Extract the (X, Y) coordinate from the center of the cell holding the provided text.  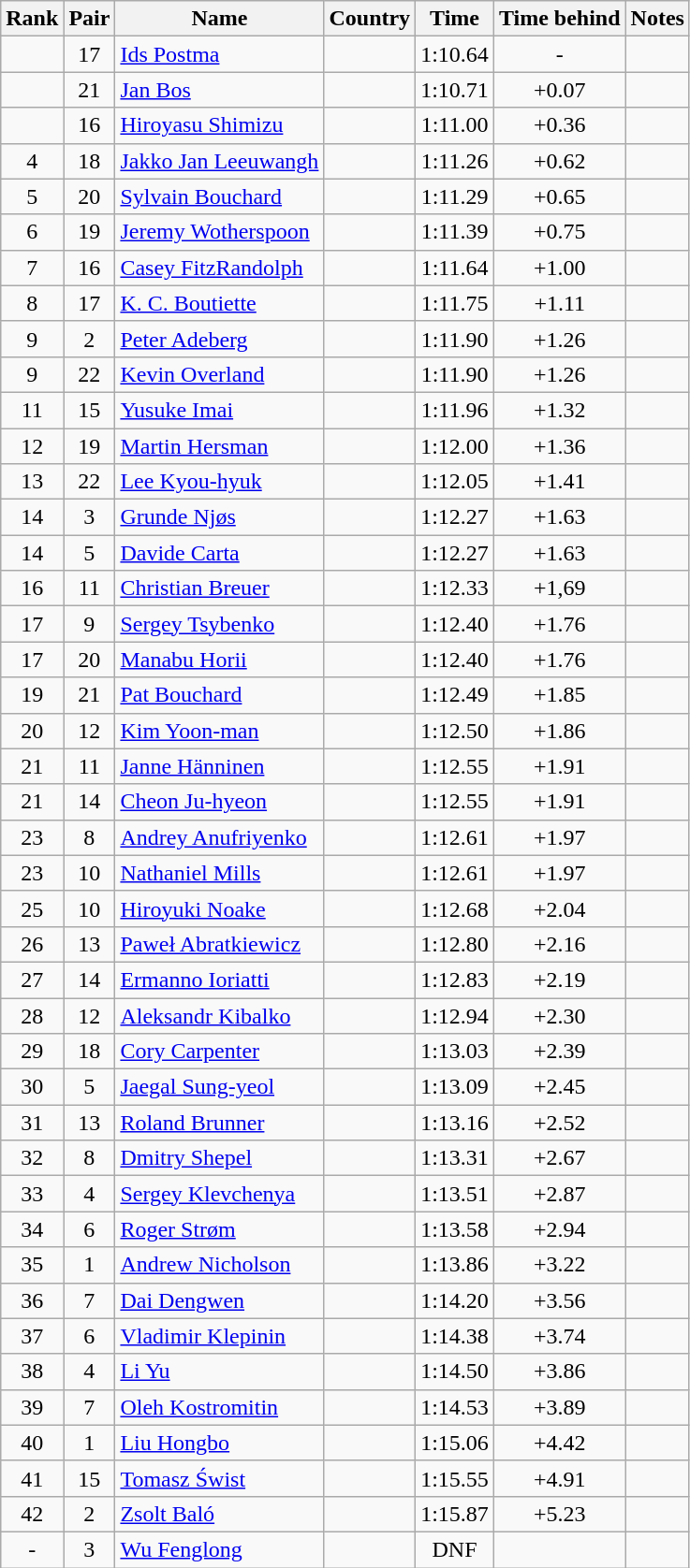
Jeremy Wotherspoon (219, 232)
Sergey Klevchenya (219, 1194)
+2.94 (560, 1229)
1:12.00 (455, 446)
1:11.39 (455, 232)
+1.41 (560, 482)
Country (370, 19)
Martin Hersman (219, 446)
1:11.26 (455, 161)
+2.16 (560, 944)
42 (32, 1514)
+3.86 (560, 1372)
Andrew Nicholson (219, 1265)
+0.75 (560, 232)
Peter Adeberg (219, 339)
1:15.06 (455, 1443)
38 (32, 1372)
1:14.20 (455, 1300)
1:13.16 (455, 1123)
Dai Dengwen (219, 1300)
1:13.31 (455, 1158)
1:11.96 (455, 410)
33 (32, 1194)
40 (32, 1443)
Christian Breuer (219, 588)
39 (32, 1407)
+2.87 (560, 1194)
Sergey Tsybenko (219, 624)
35 (32, 1265)
+2.52 (560, 1123)
27 (32, 980)
Sylvain Bouchard (219, 196)
Roger Strøm (219, 1229)
+2.19 (560, 980)
Davide Carta (219, 553)
Dmitry Shepel (219, 1158)
1:15.55 (455, 1478)
Pair (90, 19)
1:12.68 (455, 908)
25 (32, 908)
1:11.64 (455, 268)
Yusuke Imai (219, 410)
+1.85 (560, 695)
+1.32 (560, 410)
Janne Hänninen (219, 766)
Grunde Njøs (219, 517)
+2.67 (560, 1158)
+1.00 (560, 268)
1:11.75 (455, 303)
DNF (455, 1549)
Time behind (560, 19)
Name (219, 19)
Jaegal Sung-yeol (219, 1087)
Ermanno Ioriatti (219, 980)
29 (32, 1052)
+0.07 (560, 90)
1:10.64 (455, 54)
1:13.58 (455, 1229)
30 (32, 1087)
Ids Postma (219, 54)
Kim Yoon-man (219, 731)
Time (455, 19)
1:13.09 (455, 1087)
37 (32, 1336)
+4.91 (560, 1478)
1:12.50 (455, 731)
Hiroyuki Noake (219, 908)
Rank (32, 19)
+0.65 (560, 196)
Jakko Jan Leeuwangh (219, 161)
34 (32, 1229)
+1.86 (560, 731)
+2.04 (560, 908)
1:15.87 (455, 1514)
1:13.86 (455, 1265)
Aleksandr Kibalko (219, 1015)
+0.62 (560, 161)
28 (32, 1015)
Notes (657, 19)
+4.42 (560, 1443)
+1.36 (560, 446)
+1.11 (560, 303)
41 (32, 1478)
Vladimir Klepinin (219, 1336)
Casey FitzRandolph (219, 268)
Tomasz Świst (219, 1478)
K. C. Boutiette (219, 303)
31 (32, 1123)
1:12.05 (455, 482)
Andrey Anufriyenko (219, 837)
1:13.51 (455, 1194)
1:14.50 (455, 1372)
Zsolt Baló (219, 1514)
1:14.53 (455, 1407)
Jan Bos (219, 90)
Hiroyasu Shimizu (219, 125)
32 (32, 1158)
+2.30 (560, 1015)
+2.39 (560, 1052)
1:12.33 (455, 588)
Li Yu (219, 1372)
Liu Hongbo (219, 1443)
+3.56 (560, 1300)
Pat Bouchard (219, 695)
1:13.03 (455, 1052)
Cheon Ju-hyeon (219, 802)
+5.23 (560, 1514)
1:12.94 (455, 1015)
Kevin Overland (219, 374)
26 (32, 944)
Nathaniel Mills (219, 873)
1:11.29 (455, 196)
+3.89 (560, 1407)
1:12.80 (455, 944)
1:14.38 (455, 1336)
Oleh Kostromitin (219, 1407)
+3.22 (560, 1265)
Paweł Abratkiewicz (219, 944)
36 (32, 1300)
1:12.49 (455, 695)
Manabu Horii (219, 660)
+0.36 (560, 125)
1:11.00 (455, 125)
Cory Carpenter (219, 1052)
1:12.83 (455, 980)
Wu Fenglong (219, 1549)
1:10.71 (455, 90)
+1,69 (560, 588)
Lee Kyou-hyuk (219, 482)
+2.45 (560, 1087)
+3.74 (560, 1336)
Roland Brunner (219, 1123)
